Provide the [x, y] coordinate of the cell's center where the given text is located.  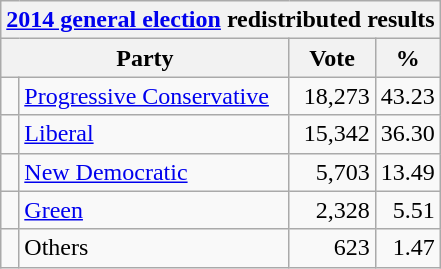
2014 general election redistributed results [220, 20]
18,273 [332, 96]
13.49 [408, 172]
Party [145, 58]
Vote [332, 58]
5.51 [408, 210]
5,703 [332, 172]
43.23 [408, 96]
Progressive Conservative [154, 96]
Liberal [154, 134]
1.47 [408, 248]
Others [154, 248]
623 [332, 248]
2,328 [332, 210]
15,342 [332, 134]
% [408, 58]
36.30 [408, 134]
New Democratic [154, 172]
Green [154, 210]
